Pinpoint the cell where the given text exists, returning its [x, y] midpoint coordinate. 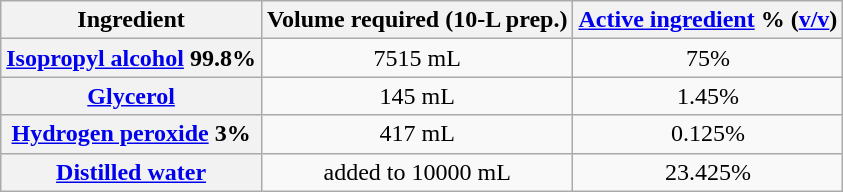
Ingredient [132, 20]
Hydrogen peroxide 3% [132, 134]
145 mL [417, 96]
Active ingredient % (v/v) [708, 20]
Distilled water [132, 172]
Isopropyl alcohol 99.8% [132, 58]
0.125% [708, 134]
Glycerol [132, 96]
23.425% [708, 172]
Volume required (10-L prep.) [417, 20]
75% [708, 58]
1.45% [708, 96]
417 mL [417, 134]
added to 10000 mL [417, 172]
7515 mL [417, 58]
